Search for the cell housing the specified text and yield its [X, Y] center coordinate. 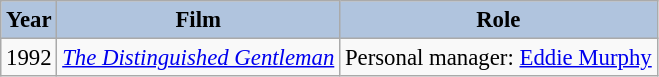
1992 [29, 58]
Role [498, 20]
Personal manager: Eddie Murphy [498, 58]
Year [29, 20]
The Distinguished Gentleman [198, 58]
Film [198, 20]
